Scan for the cell matching the given text and deliver its [X, Y] coordinate at center. 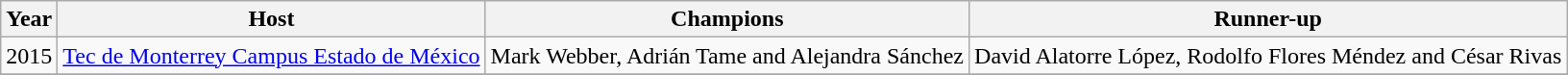
David Alatorre López, Rodolfo Flores Méndez and César Rivas [1268, 56]
2015 [29, 56]
Runner-up [1268, 19]
Mark Webber, Adrián Tame and Alejandra Sánchez [726, 56]
Year [29, 19]
Host [271, 19]
Tec de Monterrey Campus Estado de México [271, 56]
Champions [726, 19]
